Capture the cell that displays the provided text and extract its [X, Y] central coordinate. 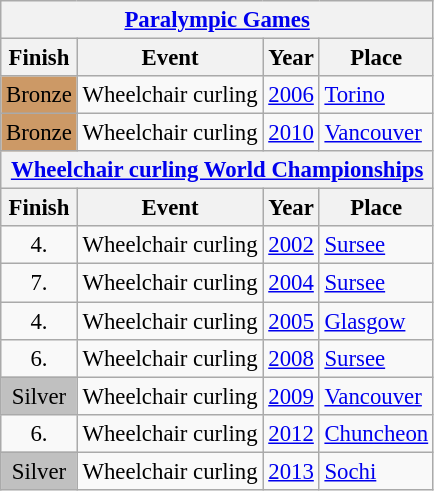
Paralympic Games [218, 20]
2002 [291, 245]
Wheelchair curling World Championships [218, 170]
Sochi [376, 471]
Torino [376, 95]
Chuncheon [376, 433]
2008 [291, 358]
2005 [291, 321]
2013 [291, 471]
Glasgow [376, 321]
2010 [291, 133]
2006 [291, 95]
2012 [291, 433]
7. [39, 283]
2004 [291, 283]
2009 [291, 396]
